Determine the [X, Y] coordinate at the center of the cell enclosing the given text.  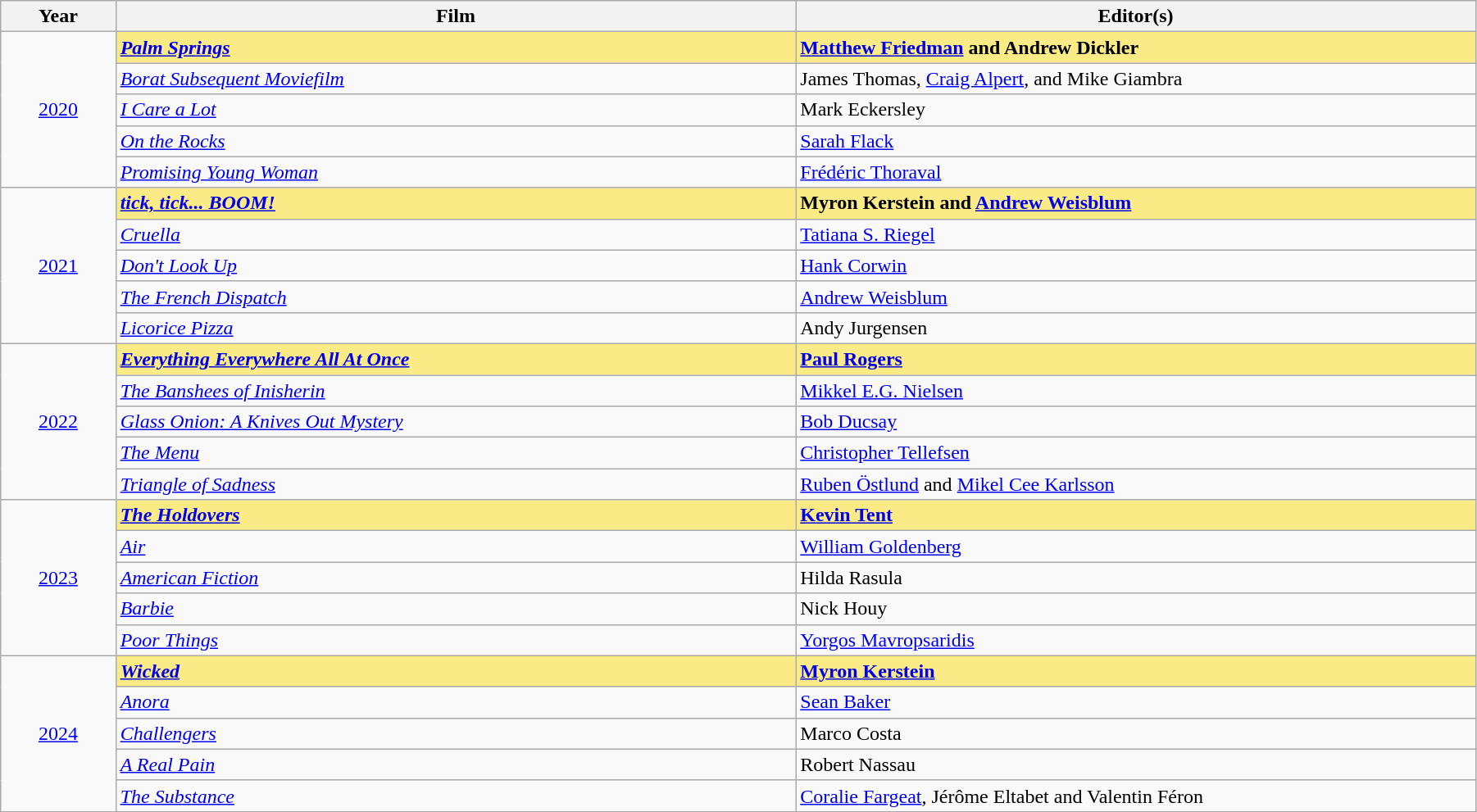
2022 [58, 421]
James Thomas, Craig Alpert, and Mike Giambra [1136, 79]
American Fiction [456, 578]
Kevin Tent [1136, 515]
Myron Kerstein and Andrew Weisblum [1136, 203]
Palm Springs [456, 48]
tick, tick... BOOM! [456, 203]
Triangle of Sadness [456, 484]
The Menu [456, 453]
Air [456, 547]
2023 [58, 578]
I Care a Lot [456, 110]
Glass Onion: A Knives Out Mystery [456, 422]
Borat Subsequent Moviefilm [456, 79]
Coralie Fargeat, Jérôme Eltabet and Valentin Féron [1136, 796]
Hilda Rasula [1136, 578]
Mikkel E.G. Nielsen [1136, 391]
A Real Pain [456, 764]
William Goldenberg [1136, 547]
The Holdovers [456, 515]
Mark Eckersley [1136, 110]
Cruella [456, 234]
Wicked [456, 671]
Andy Jurgensen [1136, 328]
Yorgos Mavropsaridis [1136, 640]
2020 [58, 110]
The Banshees of Inisherin [456, 391]
Editor(s) [1136, 16]
Nick Houy [1136, 609]
Hank Corwin [1136, 265]
Everything Everywhere All At Once [456, 359]
Bob Ducsay [1136, 422]
Paul Rogers [1136, 359]
Andrew Weisblum [1136, 297]
Robert Nassau [1136, 764]
Film [456, 16]
Matthew Friedman and Andrew Dickler [1136, 48]
Sean Baker [1136, 702]
Year [58, 16]
Barbie [456, 609]
Marco Costa [1136, 733]
Ruben Östlund and Mikel Cee Karlsson [1136, 484]
Frédéric Thoraval [1136, 172]
2024 [58, 733]
Myron Kerstein [1136, 671]
The Substance [456, 796]
Christopher Tellefsen [1136, 453]
Tatiana S. Riegel [1136, 234]
2021 [58, 265]
Sarah Flack [1136, 141]
Anora [456, 702]
Licorice Pizza [456, 328]
Don't Look Up [456, 265]
Promising Young Woman [456, 172]
Poor Things [456, 640]
The French Dispatch [456, 297]
Challengers [456, 733]
On the Rocks [456, 141]
